Search for the cell housing the specified text and yield its [x, y] center coordinate. 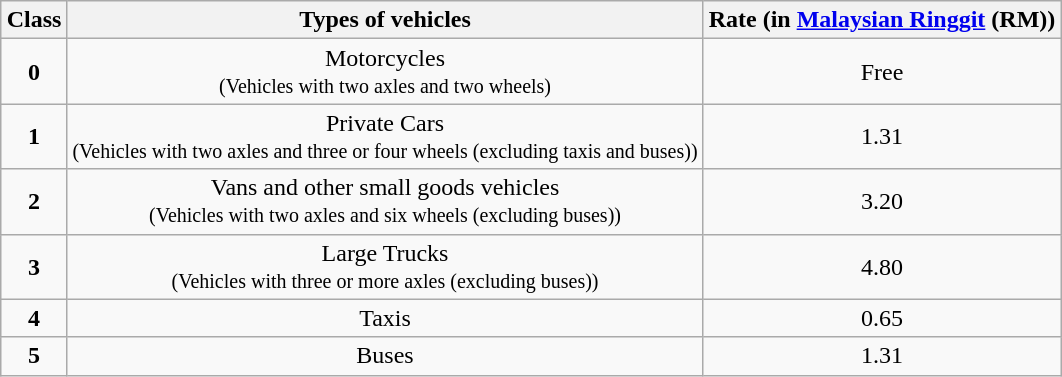
4.80 [882, 266]
2 [34, 202]
Rate (in Malaysian Ringgit (RM)) [882, 20]
Private Cars(Vehicles with two axles and three or four wheels (excluding taxis and buses)) [385, 136]
Class [34, 20]
0.65 [882, 318]
3.20 [882, 202]
Large Trucks(Vehicles with three or more axles (excluding buses)) [385, 266]
3 [34, 266]
Buses [385, 356]
Taxis [385, 318]
0 [34, 72]
1 [34, 136]
Vans and other small goods vehicles(Vehicles with two axles and six wheels (excluding buses)) [385, 202]
Motorcycles(Vehicles with two axles and two wheels) [385, 72]
Free [882, 72]
5 [34, 356]
Types of vehicles [385, 20]
4 [34, 318]
